Capture the cell that displays the provided text and extract its [x, y] central coordinate. 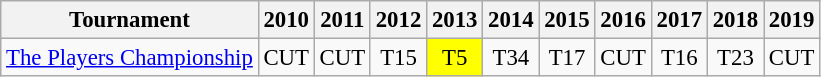
2017 [679, 20]
2013 [455, 20]
T17 [567, 58]
T5 [455, 58]
2014 [511, 20]
T16 [679, 58]
2018 [735, 20]
T15 [398, 58]
2012 [398, 20]
2015 [567, 20]
Tournament [130, 20]
The Players Championship [130, 58]
2019 [792, 20]
2016 [623, 20]
2011 [342, 20]
T23 [735, 58]
2010 [286, 20]
T34 [511, 58]
